Locate the cell with the specified text and output its [x, y] center coordinate. 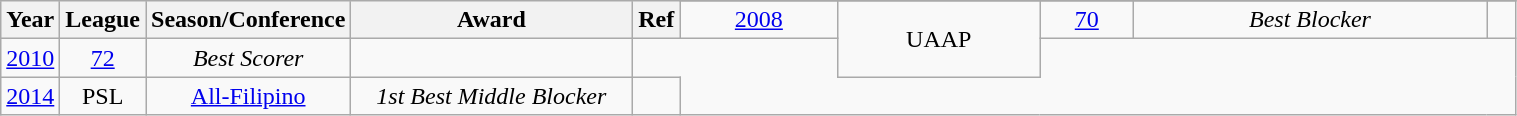
70 [1086, 20]
Season/Conference [248, 20]
2010 [30, 58]
Best Blocker [1310, 20]
2008 [758, 20]
Best Scorer [248, 58]
Year [30, 20]
All-Filipino [248, 96]
Ref [656, 20]
2014 [30, 96]
72 [103, 58]
UAAP [938, 39]
Award [492, 20]
1st Best Middle Blocker [492, 96]
League [103, 20]
PSL [103, 96]
